Capture the cell that displays the provided text and extract its (X, Y) central coordinate. 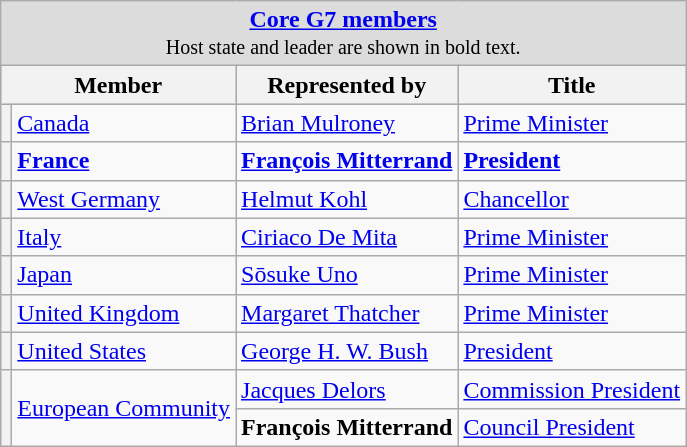
Title (572, 85)
Canada (124, 123)
Ciriaco De Mita (347, 237)
Italy (124, 237)
Margaret Thatcher (347, 313)
Chancellor (572, 199)
Japan (124, 275)
Council President (572, 427)
United States (124, 351)
Core G7 membersHost state and leader are shown in bold text. (344, 34)
Member (118, 85)
Jacques Delors (347, 389)
West Germany (124, 199)
Commission President (572, 389)
Helmut Kohl (347, 199)
France (124, 161)
Represented by (347, 85)
Brian Mulroney (347, 123)
European Community (124, 408)
United Kingdom (124, 313)
George H. W. Bush (347, 351)
Sōsuke Uno (347, 275)
